Extract the [x, y] coordinate from the center of the cell holding the provided text.  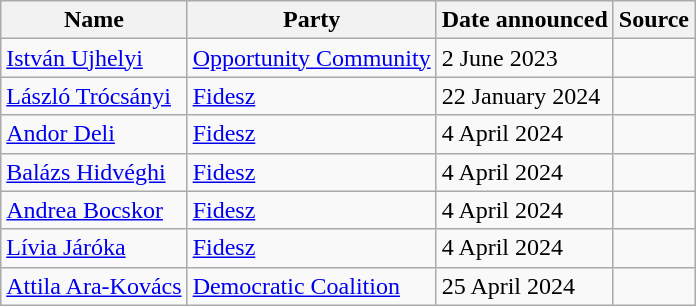
Andrea Bocskor [94, 210]
25 April 2024 [524, 286]
Attila Ara-Kovács [94, 286]
István Ujhelyi [94, 58]
Democratic Coalition [312, 286]
22 January 2024 [524, 96]
2 June 2023 [524, 58]
Source [654, 20]
Opportunity Community [312, 58]
Name [94, 20]
Andor Deli [94, 134]
László Trócsányi [94, 96]
Date announced [524, 20]
Party [312, 20]
Lívia Járóka [94, 248]
Balázs Hidvéghi [94, 172]
